Provide the [X, Y] coordinate of the cell's center where the given text is located.  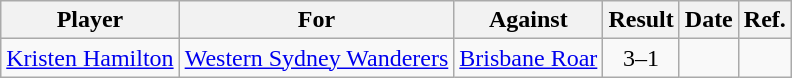
Brisbane Roar [528, 58]
Result [641, 20]
Kristen Hamilton [90, 58]
Date [708, 20]
Western Sydney Wanderers [316, 58]
Player [90, 20]
3–1 [641, 58]
Against [528, 20]
Ref. [764, 20]
For [316, 20]
